Extract the (x, y) coordinate from the center of the cell holding the provided text.  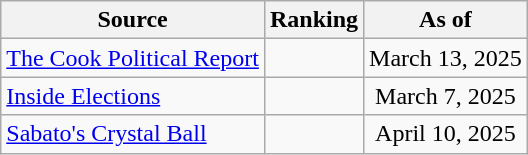
Source (133, 20)
Sabato's Crystal Ball (133, 134)
Inside Elections (133, 96)
The Cook Political Report (133, 58)
As of (446, 20)
Ranking (314, 20)
March 13, 2025 (446, 58)
March 7, 2025 (446, 96)
April 10, 2025 (446, 134)
